From the cell containing the given text, extract its center point as (x, y) coordinate. 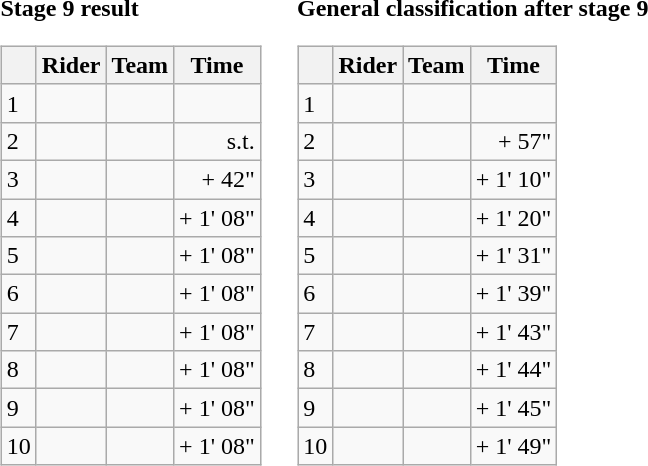
+ 1' 20" (514, 217)
s.t. (218, 141)
+ 1' 45" (514, 408)
+ 1' 49" (514, 446)
+ 1' 10" (514, 179)
+ 57" (514, 141)
+ 42" (218, 179)
+ 1' 44" (514, 370)
+ 1' 31" (514, 256)
+ 1' 39" (514, 294)
+ 1' 43" (514, 332)
